Determine the (X, Y) coordinate at the center of the cell enclosing the given text.  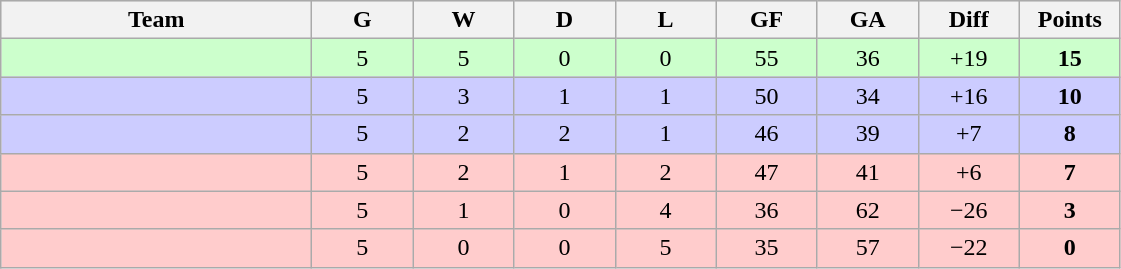
GA (868, 20)
62 (868, 210)
W (464, 20)
55 (766, 58)
10 (1070, 96)
4 (666, 210)
7 (1070, 172)
15 (1070, 58)
Team (156, 20)
57 (868, 248)
47 (766, 172)
39 (868, 134)
+7 (968, 134)
G (362, 20)
8 (1070, 134)
−22 (968, 248)
50 (766, 96)
Points (1070, 20)
+6 (968, 172)
35 (766, 248)
+19 (968, 58)
−26 (968, 210)
GF (766, 20)
L (666, 20)
+16 (968, 96)
41 (868, 172)
34 (868, 96)
D (564, 20)
46 (766, 134)
Diff (968, 20)
